Scan for the cell matching the given text and deliver its (X, Y) coordinate at center. 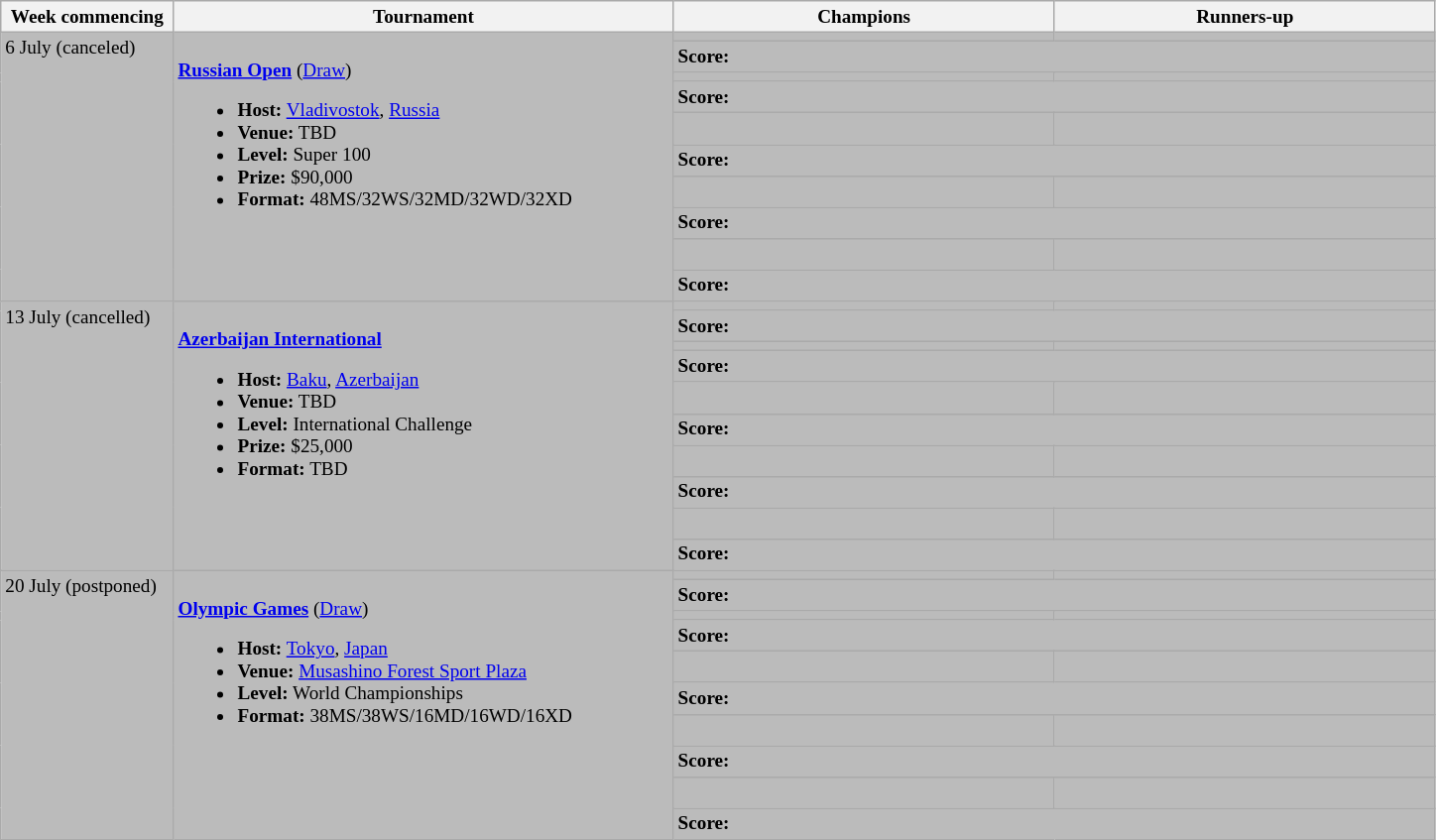
20 July (postponed) (87, 704)
13 July (cancelled) (87, 436)
Tournament (423, 17)
Russian Open (Draw)Host: Vladivostok, RussiaVenue: TBDLevel: Super 100Prize: $90,000Format: 48MS/32WS/32MD/32WD/32XD (423, 167)
Champions (864, 17)
Olympic Games (Draw)Host: Tokyo, JapanVenue: Musashino Forest Sport PlazaLevel: World ChampionshipsFormat: 38MS/38WS/16MD/16WD/16XD (423, 704)
6 July (canceled) (87, 167)
Runners-up (1245, 17)
Week commencing (87, 17)
Azerbaijan InternationalHost: Baku, AzerbaijanVenue: TBDLevel: International ChallengePrize: $25,000Format: TBD (423, 436)
